Extract the (x, y) coordinate from the center of the cell holding the provided text.  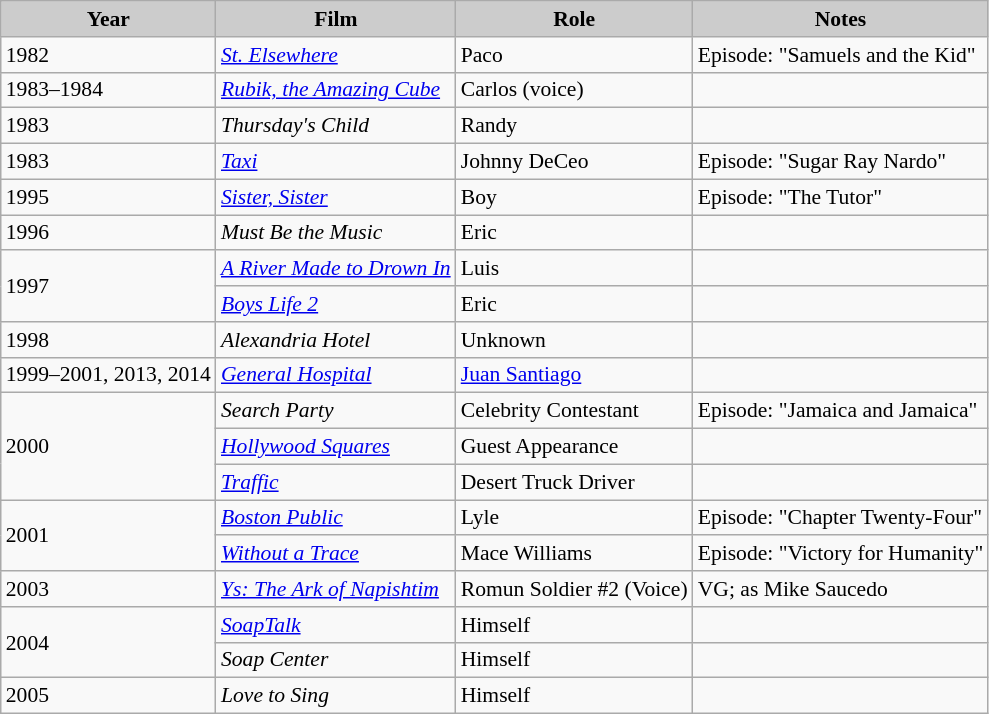
Boston Public (336, 518)
Celebrity Contestant (574, 411)
2000 (108, 446)
Juan Santiago (574, 375)
Paco (574, 55)
Randy (574, 126)
Alexandria Hotel (336, 340)
Episode: "Jamaica and Jamaica" (841, 411)
VG; as Mike Saucedo (841, 589)
Episode: "The Tutor" (841, 197)
Episode: "Chapter Twenty-Four" (841, 518)
Traffic (336, 482)
Love to Sing (336, 696)
Boy (574, 197)
1983–1984 (108, 90)
Desert Truck Driver (574, 482)
Must Be the Music (336, 233)
Lyle (574, 518)
1999–2001, 2013, 2014 (108, 375)
Episode: "Sugar Ray Nardo" (841, 162)
1998 (108, 340)
Carlos (voice) (574, 90)
Unknown (574, 340)
Romun Soldier #2 (Voice) (574, 589)
Soap Center (336, 660)
Search Party (336, 411)
1996 (108, 233)
Notes (841, 19)
2005 (108, 696)
2003 (108, 589)
Role (574, 19)
Johnny DeCeo (574, 162)
2004 (108, 642)
Taxi (336, 162)
1997 (108, 286)
General Hospital (336, 375)
Sister, Sister (336, 197)
1982 (108, 55)
SoapTalk (336, 625)
Hollywood Squares (336, 447)
Luis (574, 269)
Thursday's Child (336, 126)
Guest Appearance (574, 447)
Mace Williams (574, 554)
Ys: The Ark of Napishtim (336, 589)
Year (108, 19)
Film (336, 19)
Rubik, the Amazing Cube (336, 90)
Episode: "Samuels and the Kid" (841, 55)
1995 (108, 197)
Boys Life 2 (336, 304)
Episode: "Victory for Humanity" (841, 554)
A River Made to Drown In (336, 269)
2001 (108, 536)
Without a Trace (336, 554)
St. Elsewhere (336, 55)
